Scan for the cell matching the given text and deliver its (X, Y) coordinate at center. 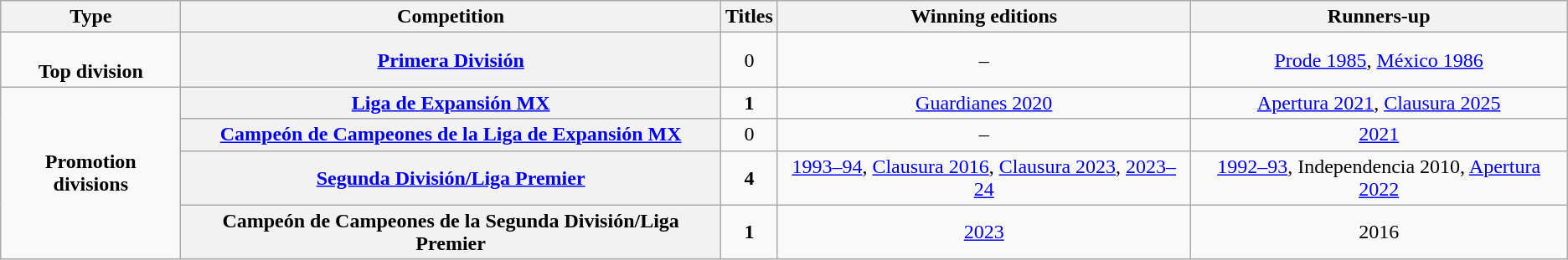
Segunda División/Liga Premier (451, 177)
Top division (90, 60)
Guardianes 2020 (983, 103)
Winning editions (983, 17)
Campeón de Campeones de la Segunda División/Liga Premier (451, 232)
2023 (983, 232)
4 (749, 177)
Campeón de Campeones de la Liga de Expansión MX (451, 135)
Runners-up (1379, 17)
1993–94, Clausura 2016, Clausura 2023, 2023–24 (983, 177)
2016 (1379, 232)
Liga de Expansión MX (451, 103)
Primera División (451, 60)
Apertura 2021, Clausura 2025 (1379, 103)
Titles (749, 17)
1992–93, Independencia 2010, Apertura 2022 (1379, 177)
Competition (451, 17)
Promotion divisions (90, 173)
2021 (1379, 135)
Prode 1985, México 1986 (1379, 60)
Type (90, 17)
